Output the (X, Y) coordinate of the center of the cell containing the given text.  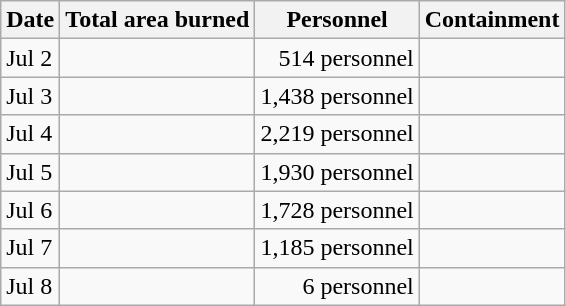
Jul 2 (30, 58)
Jul 8 (30, 286)
514 personnel (337, 58)
Total area burned (158, 20)
Containment (492, 20)
2,219 personnel (337, 134)
Jul 6 (30, 210)
1,185 personnel (337, 248)
1,438 personnel (337, 96)
Jul 5 (30, 172)
Jul 4 (30, 134)
1,728 personnel (337, 210)
6 personnel (337, 286)
Date (30, 20)
Jul 7 (30, 248)
Personnel (337, 20)
Jul 3 (30, 96)
1,930 personnel (337, 172)
